Return the (X, Y) coordinate for the center point of the cell that contains the specified text.  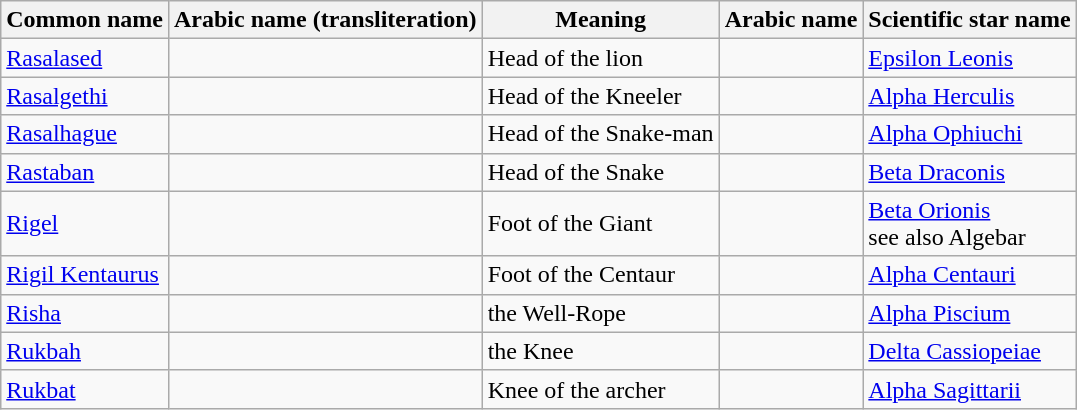
Head of the Kneeler (600, 96)
Rigil Kentaurus (85, 275)
Meaning (600, 20)
Rigel (85, 224)
Delta Cassiopeiae (970, 351)
the Knee (600, 351)
Rasalgethi (85, 96)
Arabic name (transliteration) (325, 20)
Epsilon Leonis (970, 58)
the Well-Rope (600, 313)
Risha (85, 313)
Common name (85, 20)
Foot of the Centaur (600, 275)
Beta Draconis (970, 172)
Beta Orionissee also Algebar (970, 224)
Rukbah (85, 351)
Alpha Piscium (970, 313)
Alpha Ophiuchi (970, 134)
Rastaban (85, 172)
Head of the Snake (600, 172)
Alpha Sagittarii (970, 389)
Scientific star name (970, 20)
Head of the lion (600, 58)
Foot of the Giant (600, 224)
Head of the Snake-man (600, 134)
Arabic name (791, 20)
Knee of the archer (600, 389)
Rasalased (85, 58)
Rukbat (85, 389)
Alpha Centauri (970, 275)
Rasalhague (85, 134)
Alpha Herculis (970, 96)
